Provide the (X, Y) coordinate of the cell's center where the given text is located.  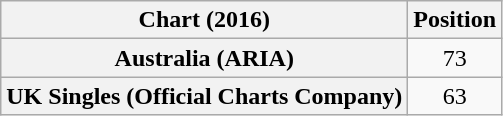
Position (455, 20)
Chart (2016) (204, 20)
73 (455, 58)
Australia (ARIA) (204, 58)
UK Singles (Official Charts Company) (204, 96)
63 (455, 96)
